Identify which cell holds the provided text, then report its [X, Y] central coordinate. 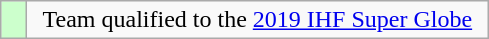
Team qualified to the 2019 IHF Super Globe [258, 20]
